Output the (x, y) coordinate of the center of the cell containing the given text.  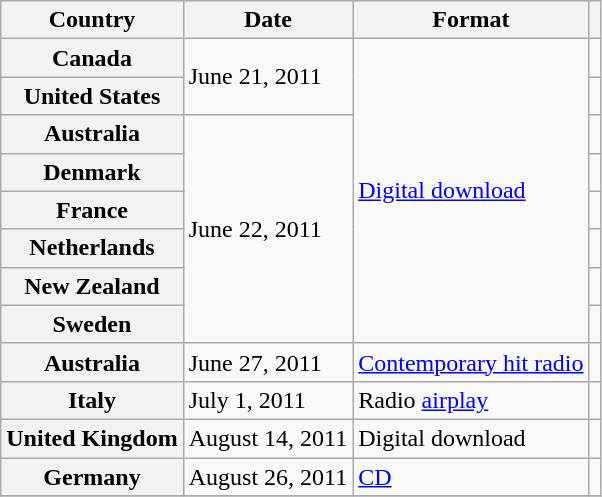
Denmark (92, 172)
Canada (92, 58)
Contemporary hit radio (471, 362)
France (92, 210)
August 26, 2011 (268, 477)
Germany (92, 477)
New Zealand (92, 286)
Country (92, 20)
Netherlands (92, 248)
Italy (92, 400)
Radio airplay (471, 400)
CD (471, 477)
United Kingdom (92, 438)
June 27, 2011 (268, 362)
Date (268, 20)
August 14, 2011 (268, 438)
Format (471, 20)
Sweden (92, 324)
United States (92, 96)
June 22, 2011 (268, 229)
July 1, 2011 (268, 400)
June 21, 2011 (268, 77)
